Find where the given text appears and provide that cell's center as [x, y] coordinate. 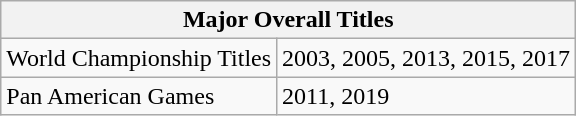
2011, 2019 [426, 96]
World Championship Titles [139, 58]
2003, 2005, 2013, 2015, 2017 [426, 58]
Major Overall Titles [288, 20]
Pan American Games [139, 96]
